Locate the cell with the specified text and output its (X, Y) center coordinate. 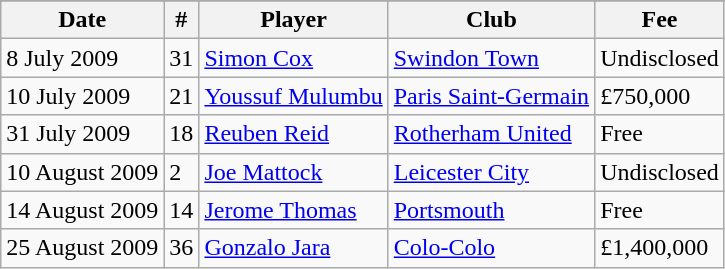
£1,400,000 (660, 248)
Simon Cox (294, 58)
10 July 2009 (82, 96)
Club (491, 20)
Fee (660, 20)
18 (182, 134)
Reuben Reid (294, 134)
31 July 2009 (82, 134)
Youssuf Mulumbu (294, 96)
14 August 2009 (82, 210)
25 August 2009 (82, 248)
# (182, 20)
Paris Saint-Germain (491, 96)
10 August 2009 (82, 172)
14 (182, 210)
Date (82, 20)
Portsmouth (491, 210)
£750,000 (660, 96)
Swindon Town (491, 58)
Rotherham United (491, 134)
Jerome Thomas (294, 210)
31 (182, 58)
Gonzalo Jara (294, 248)
36 (182, 248)
Colo-Colo (491, 248)
21 (182, 96)
2 (182, 172)
8 July 2009 (82, 58)
Joe Mattock (294, 172)
Player (294, 20)
Leicester City (491, 172)
